Pinpoint the cell where the given text exists, returning its [X, Y] midpoint coordinate. 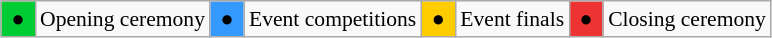
Closing ceremony [687, 19]
Opening ceremony [122, 19]
Event finals [512, 19]
Event competitions [332, 19]
